Output the [X, Y] coordinate of the center of the cell containing the given text.  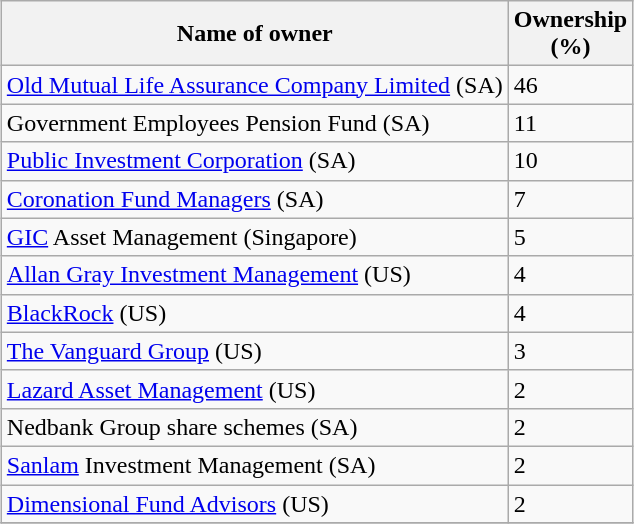
Coronation Fund Managers (SA) [254, 199]
Dimensional Fund Advisors (US) [254, 503]
Nedbank Group share schemes (SA) [254, 427]
10 [570, 161]
11 [570, 123]
46 [570, 85]
Sanlam Investment Management (SA) [254, 465]
The Vanguard Group (US) [254, 351]
Name of owner [254, 34]
Allan Gray Investment Management (US) [254, 275]
Public Investment Corporation (SA) [254, 161]
BlackRock (US) [254, 313]
7 [570, 199]
3 [570, 351]
GIC Asset Management (Singapore) [254, 237]
Ownership(%) [570, 34]
Old Mutual Life Assurance Company Limited (SA) [254, 85]
Government Employees Pension Fund (SA) [254, 123]
Lazard Asset Management (US) [254, 389]
5 [570, 237]
